Scan for the cell matching the given text and deliver its (x, y) coordinate at center. 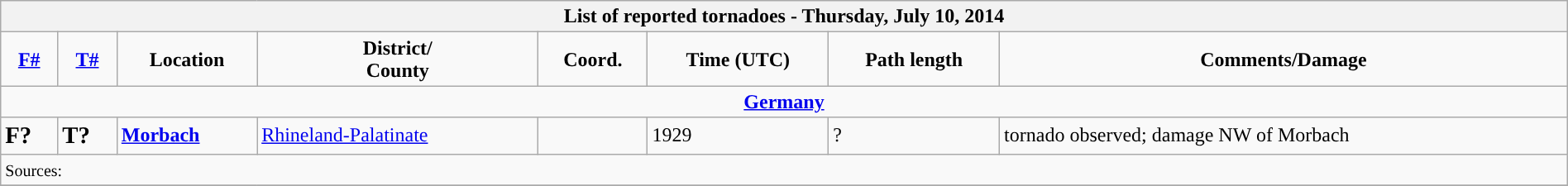
Path length (915, 60)
District/County (398, 60)
Coord. (593, 60)
F# (30, 60)
Rhineland-Palatinate (398, 136)
1929 (738, 136)
F? (30, 136)
T# (88, 60)
Germany (784, 102)
? (915, 136)
Comments/Damage (1284, 60)
tornado observed; damage NW of Morbach (1284, 136)
List of reported tornadoes - Thursday, July 10, 2014 (784, 17)
Morbach (187, 136)
Location (187, 60)
Sources: (784, 169)
Time (UTC) (738, 60)
T? (88, 136)
